Output the [x, y] coordinate of the center of the cell containing the given text.  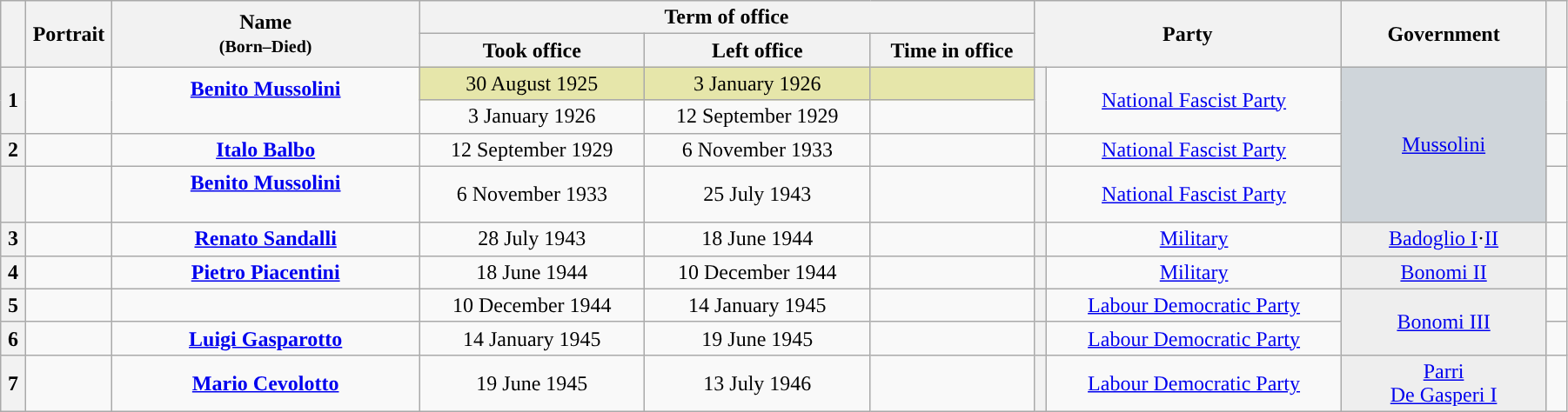
2 [14, 150]
Term of office [727, 17]
4 [14, 272]
Bonomi III [1443, 322]
Name(Born–Died) [266, 34]
Mario Cevolotto [266, 382]
7 [14, 382]
Italo Balbo [266, 150]
13 July 1946 [757, 382]
30 August 1925 [533, 83]
28 July 1943 [533, 239]
1 [14, 100]
Pietro Piacentini [266, 272]
Bonomi II [1443, 272]
Renato Sandalli [266, 239]
Party [1187, 34]
Mussolini [1443, 144]
Luigi Gasparotto [266, 338]
Portrait [68, 34]
ParriDe Gasperi I [1443, 382]
25 July 1943 [757, 195]
Took office [533, 50]
Time in office [952, 50]
Government [1443, 34]
Left office [757, 50]
3 [14, 239]
Badoglio I·II [1443, 239]
6 [14, 338]
5 [14, 305]
